Identify which cell holds the provided text, then report its (x, y) central coordinate. 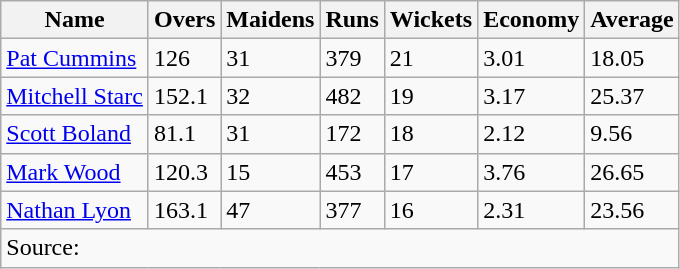
Scott Boland (75, 134)
482 (352, 96)
453 (352, 172)
172 (352, 134)
16 (430, 210)
Runs (352, 20)
Wickets (430, 20)
Nathan Lyon (75, 210)
152.1 (184, 96)
377 (352, 210)
Mark Wood (75, 172)
23.56 (632, 210)
17 (430, 172)
Maidens (270, 20)
Name (75, 20)
3.17 (532, 96)
Mitchell Starc (75, 96)
120.3 (184, 172)
3.76 (532, 172)
18 (430, 134)
Overs (184, 20)
25.37 (632, 96)
26.65 (632, 172)
Pat Cummins (75, 58)
3.01 (532, 58)
163.1 (184, 210)
379 (352, 58)
Average (632, 20)
81.1 (184, 134)
21 (430, 58)
47 (270, 210)
19 (430, 96)
Economy (532, 20)
126 (184, 58)
Source: (340, 248)
15 (270, 172)
2.31 (532, 210)
9.56 (632, 134)
2.12 (532, 134)
18.05 (632, 58)
32 (270, 96)
